Detect which cell encompasses the target text, then output its [X, Y] center coordinate. 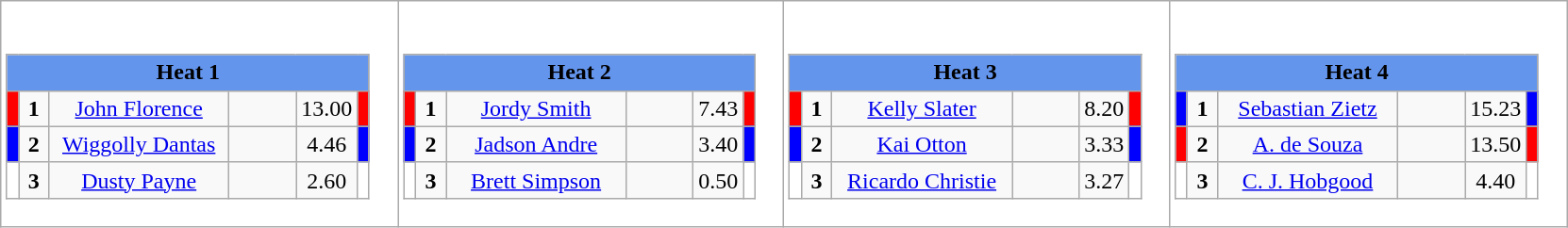
4.40 [1496, 180]
15.23 [1496, 108]
Wiggolly Dantas [140, 144]
Jadson Andre [536, 144]
Heat 1 1 John Florence 13.00 2 Wiggolly Dantas 4.46 3 Dusty Payne 2.60 [200, 114]
Heat 3 [965, 73]
13.50 [1496, 144]
0.50 [719, 180]
Heat 4 [1357, 73]
Jordy Smith [536, 108]
Heat 3 1 Kelly Slater 8.20 2 Kai Otton 3.33 3 Ricardo Christie 3.27 [977, 114]
Ricardo Christie [923, 180]
2.60 [326, 180]
Kai Otton [923, 144]
Heat 2 [579, 73]
Heat 1 [188, 73]
8.20 [1104, 108]
Heat 4 1 Sebastian Zietz 15.23 2 A. de Souza 13.50 3 C. J. Hobgood 4.40 [1368, 114]
C. J. Hobgood [1308, 180]
4.46 [326, 144]
Brett Simpson [536, 180]
3.33 [1104, 144]
Dusty Payne [140, 180]
13.00 [326, 108]
John Florence [140, 108]
7.43 [719, 108]
3.27 [1104, 180]
Sebastian Zietz [1308, 108]
Heat 2 1 Jordy Smith 7.43 2 Jadson Andre 3.40 3 Brett Simpson 0.50 [591, 114]
3.40 [719, 144]
A. de Souza [1308, 144]
Kelly Slater [923, 108]
